Scan for the cell matching the given text and deliver its (x, y) coordinate at center. 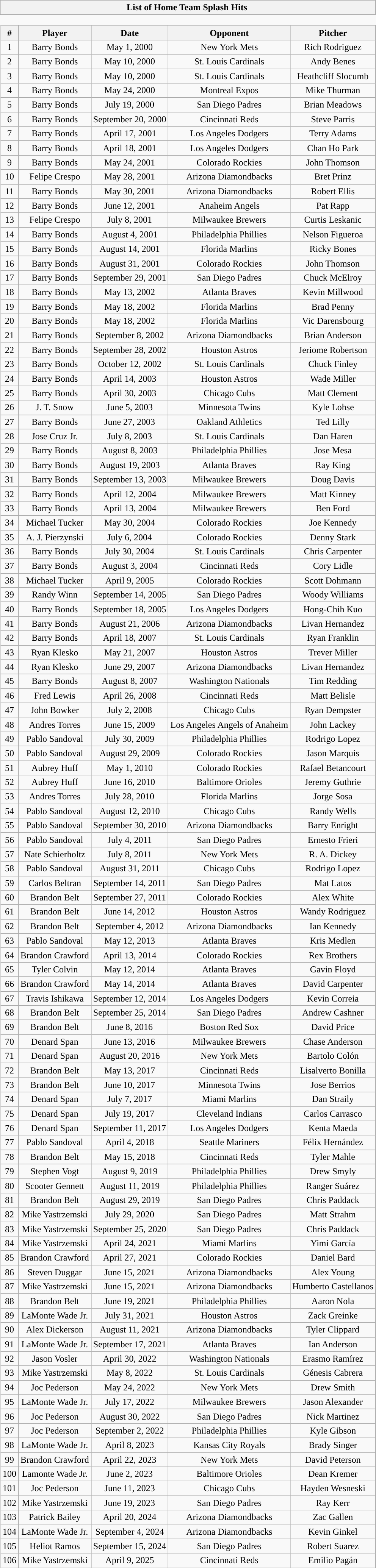
April 14, 2003 (130, 379)
April 13, 2004 (130, 508)
96 (10, 1416)
August 20, 2016 (130, 1056)
66 (10, 984)
Brian Meadows (333, 105)
August 11, 2019 (130, 1186)
Brady Singer (333, 1445)
September 18, 2005 (130, 609)
80 (10, 1186)
Matt Strahm (333, 1214)
J. T. Snow (55, 407)
Ryan Franklin (333, 638)
September 8, 2002 (130, 335)
Steve Parris (333, 119)
July 8, 2001 (130, 220)
14 (10, 234)
Dan Straily (333, 1099)
July 8, 2003 (130, 436)
May 13, 2017 (130, 1070)
60 (10, 897)
55 (10, 825)
77 (10, 1142)
79 (10, 1171)
Wandy Rodriguez (333, 912)
70 (10, 1042)
Daniel Bard (333, 1258)
61 (10, 912)
David Peterson (333, 1460)
Los Angeles Angels of Anaheim (229, 724)
August 12, 2010 (130, 811)
26 (10, 407)
Ian Kennedy (333, 926)
Woody Williams (333, 595)
71 (10, 1056)
June 29, 2007 (130, 667)
Aaron Nola (333, 1301)
September 2, 2022 (130, 1431)
Pat Rapp (333, 206)
76 (10, 1128)
37 (10, 566)
August 29, 2019 (130, 1200)
Ben Ford (333, 508)
May 12, 2014 (130, 969)
Terry Adams (333, 134)
August 31, 2001 (130, 263)
June 16, 2010 (130, 782)
103 (10, 1517)
Boston Red Sox (229, 1027)
October 12, 2002 (130, 364)
49 (10, 739)
May 30, 2004 (130, 523)
21 (10, 335)
Steven Duggar (55, 1272)
August 8, 2003 (130, 451)
Jeriome Robertson (333, 350)
April 17, 2001 (130, 134)
35 (10, 537)
41 (10, 624)
Robert Ellis (333, 191)
Kevin Ginkel (333, 1532)
29 (10, 451)
Yimi García (333, 1243)
May 1, 2010 (130, 768)
August 31, 2011 (130, 869)
Trever Miller (333, 652)
18 (10, 292)
June 19, 2023 (130, 1503)
Andy Benes (333, 61)
Nick Martinez (333, 1416)
Nelson Figueroa (333, 234)
Chan Ho Park (333, 148)
Seattle Mariners (229, 1142)
22 (10, 350)
Alex Young (333, 1272)
May 8, 2022 (130, 1373)
Tyler Colvin (55, 969)
40 (10, 609)
Jose Mesa (333, 451)
11 (10, 191)
Stephen Vogt (55, 1171)
Félix Hernández (333, 1142)
93 (10, 1373)
August 11, 2021 (130, 1330)
87 (10, 1287)
Ricky Bones (333, 249)
Cory Lidle (333, 566)
April 20, 2024 (130, 1517)
53 (10, 797)
Player (55, 33)
88 (10, 1301)
June 15, 2009 (130, 724)
56 (10, 840)
Rich Rodriguez (333, 47)
Brad Penny (333, 306)
April 30, 2003 (130, 393)
31 (10, 479)
September 14, 2005 (130, 595)
33 (10, 508)
August 4, 2001 (130, 234)
50 (10, 753)
April 26, 2008 (130, 696)
Carlos Carrasco (333, 1114)
April 18, 2001 (130, 148)
David Price (333, 1027)
94 (10, 1387)
April 12, 2004 (130, 494)
Heliot Ramos (55, 1546)
Chase Anderson (333, 1042)
4 (10, 90)
May 28, 2001 (130, 177)
75 (10, 1114)
September 12, 2014 (130, 999)
Joe Kennedy (333, 523)
72 (10, 1070)
98 (10, 1445)
32 (10, 494)
Date (130, 33)
A. J. Pierzynski (55, 537)
David Carpenter (333, 984)
Chris Carpenter (333, 552)
Nate Schierholtz (55, 854)
Bret Prinz (333, 177)
July 19, 2000 (130, 105)
June 27, 2003 (130, 422)
June 10, 2017 (130, 1085)
104 (10, 1532)
Kevin Millwood (333, 292)
Kevin Correia (333, 999)
Drew Smyly (333, 1171)
Andrew Cashner (333, 1013)
Matt Belisle (333, 696)
Drew Smith (333, 1387)
Matt Clement (333, 393)
Vic Darensbourg (333, 321)
Randy Winn (55, 595)
June 13, 2016 (130, 1042)
58 (10, 869)
86 (10, 1272)
Humberto Castellanos (333, 1287)
September 25, 2014 (130, 1013)
38 (10, 580)
Ray Kerr (333, 1503)
Kyle Gibson (333, 1431)
April 9, 2025 (130, 1560)
Ian Anderson (333, 1344)
Dan Haren (333, 436)
June 11, 2023 (130, 1488)
May 24, 2001 (130, 162)
Bartolo Colón (333, 1056)
July 17, 2022 (130, 1402)
September 30, 2010 (130, 825)
Jorge Sosa (333, 797)
August 9, 2019 (130, 1171)
17 (10, 278)
Tyler Mahle (333, 1157)
3 (10, 76)
John Lackey (333, 724)
May 13, 2002 (130, 292)
36 (10, 552)
44 (10, 667)
8 (10, 148)
Jason Alexander (333, 1402)
Chuck McElroy (333, 278)
82 (10, 1214)
83 (10, 1229)
May 24, 2000 (130, 90)
46 (10, 696)
Patrick Bailey (55, 1517)
54 (10, 811)
Carlos Beltran (55, 883)
June 2, 2023 (130, 1474)
Travis Ishikawa (55, 999)
July 7, 2017 (130, 1099)
Jeremy Guthrie (333, 782)
20 (10, 321)
August 29, 2009 (130, 753)
R. A. Dickey (333, 854)
Tim Redding (333, 681)
Zack Greinke (333, 1315)
Ray King (333, 465)
June 5, 2003 (130, 407)
97 (10, 1431)
John Bowker (55, 710)
30 (10, 465)
Lisalverto Bonilla (333, 1070)
April 22, 2023 (130, 1460)
95 (10, 1402)
74 (10, 1099)
September 11, 2017 (130, 1128)
78 (10, 1157)
1 (10, 47)
September 28, 2002 (130, 350)
39 (10, 595)
Wade Miller (333, 379)
91 (10, 1344)
Pitcher (333, 33)
Mike Thurman (333, 90)
Denny Stark (333, 537)
Chuck Finley (333, 364)
April 30, 2022 (130, 1359)
9 (10, 162)
Montreal Expos (229, 90)
5 (10, 105)
45 (10, 681)
2 (10, 61)
May 1, 2000 (130, 47)
July 30, 2004 (130, 552)
Cleveland Indians (229, 1114)
Zac Gallen (333, 1517)
May 30, 2001 (130, 191)
Hong-Chih Kuo (333, 609)
Jose Cruz Jr. (55, 436)
Robert Suarez (333, 1546)
September 4, 2012 (130, 926)
July 4, 2011 (130, 840)
27 (10, 422)
Gavin Floyd (333, 969)
Heathcliff Slocumb (333, 76)
89 (10, 1315)
April 18, 2007 (130, 638)
September 15, 2024 (130, 1546)
July 28, 2010 (130, 797)
April 27, 2021 (130, 1258)
September 4, 2024 (130, 1532)
Kenta Maeda (333, 1128)
67 (10, 999)
July 6, 2004 (130, 537)
34 (10, 523)
May 14, 2014 (130, 984)
April 13, 2014 (130, 955)
Curtis Leskanic (333, 220)
99 (10, 1460)
6 (10, 119)
Tyler Clippard (333, 1330)
August 30, 2022 (130, 1416)
Ryan Dempster (333, 710)
September 13, 2003 (130, 479)
August 19, 2003 (130, 465)
16 (10, 263)
Matt Kinney (333, 494)
69 (10, 1027)
Alex Dickerson (55, 1330)
May 12, 2013 (130, 941)
42 (10, 638)
81 (10, 1200)
90 (10, 1330)
92 (10, 1359)
102 (10, 1503)
85 (10, 1258)
June 12, 2001 (130, 206)
Randy Wells (333, 811)
July 8, 2011 (130, 854)
52 (10, 782)
51 (10, 768)
Dean Kremer (333, 1474)
28 (10, 436)
Lamonte Wade Jr. (55, 1474)
April 4, 2018 (130, 1142)
May 21, 2007 (130, 652)
84 (10, 1243)
April 9, 2005 (130, 580)
Ted Lilly (333, 422)
Ranger Suárez (333, 1186)
July 30, 2009 (130, 739)
Jose Berrios (333, 1085)
August 21, 2006 (130, 624)
July 2, 2008 (130, 710)
24 (10, 379)
19 (10, 306)
Barry Enright (333, 825)
7 (10, 134)
Brian Anderson (333, 335)
Fred Lewis (55, 696)
June 14, 2012 (130, 912)
68 (10, 1013)
Génesis Cabrera (333, 1373)
Mat Latos (333, 883)
15 (10, 249)
May 15, 2018 (130, 1157)
Jason Marquis (333, 753)
Alex White (333, 897)
23 (10, 364)
12 (10, 206)
June 19, 2021 (130, 1301)
July 29, 2020 (130, 1214)
Ernesto Frieri (333, 840)
Scott Dohmann (333, 580)
September 14, 2011 (130, 883)
April 24, 2021 (130, 1243)
Rafael Betancourt (333, 768)
July 19, 2017 (130, 1114)
105 (10, 1546)
Rex Brothers (333, 955)
May 24, 2022 (130, 1387)
September 17, 2021 (130, 1344)
List of Home Team Splash Hits (188, 8)
Doug Davis (333, 479)
September 25, 2020 (130, 1229)
100 (10, 1474)
September 29, 2001 (130, 278)
57 (10, 854)
13 (10, 220)
43 (10, 652)
Opponent (229, 33)
73 (10, 1085)
10 (10, 177)
Kyle Lohse (333, 407)
# (10, 33)
Erasmo Ramírez (333, 1359)
August 3, 2004 (130, 566)
Anaheim Angels (229, 206)
August 8, 2007 (130, 681)
47 (10, 710)
62 (10, 926)
65 (10, 969)
101 (10, 1488)
Oakland Athletics (229, 422)
August 14, 2001 (130, 249)
April 8, 2023 (130, 1445)
48 (10, 724)
September 27, 2011 (130, 897)
Kansas City Royals (229, 1445)
64 (10, 955)
63 (10, 941)
Scooter Gennett (55, 1186)
Emilio Pagán (333, 1560)
June 8, 2016 (130, 1027)
September 20, 2000 (130, 119)
106 (10, 1560)
Jason Vosler (55, 1359)
25 (10, 393)
Kris Medlen (333, 941)
59 (10, 883)
July 31, 2021 (130, 1315)
Hayden Wesneski (333, 1488)
